Capture the cell that displays the provided text and extract its (x, y) central coordinate. 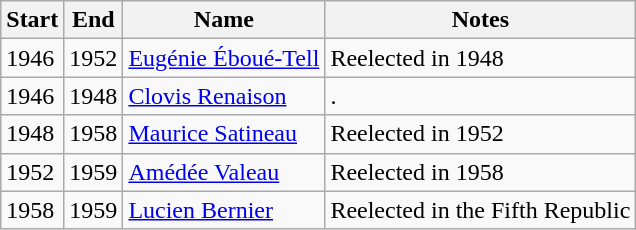
Reelected in the Fifth Republic (480, 210)
Start (32, 20)
Lucien Bernier (224, 210)
Maurice Satineau (224, 134)
Notes (480, 20)
Amédée Valeau (224, 172)
Clovis Renaison (224, 96)
Eugénie Éboué-Tell (224, 58)
. (480, 96)
Name (224, 20)
Reelected in 1958 (480, 172)
Reelected in 1952 (480, 134)
Reelected in 1948 (480, 58)
End (94, 20)
